Extract the (x, y) coordinate from the center of the cell holding the provided text.  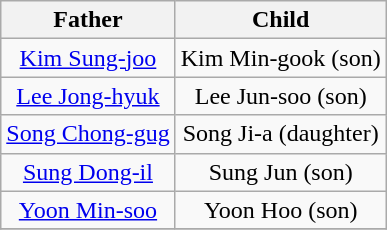
Kim Sung-joo (88, 58)
Lee Jun-soo (son) (280, 96)
Kim Min-gook (son) (280, 58)
Yoon Hoo (son) (280, 210)
Song Ji-a (daughter) (280, 134)
Child (280, 20)
Sung Dong-il (88, 172)
Father (88, 20)
Song Chong-gug (88, 134)
Lee Jong-hyuk (88, 96)
Sung Jun (son) (280, 172)
Yoon Min-soo (88, 210)
